For the text-containing cell, return its midpoint in [X, Y] coordinate format. 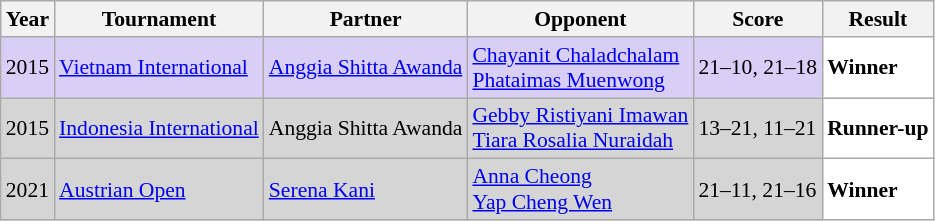
Result [878, 19]
Tournament [159, 19]
Chayanit Chaladchalam Phataimas Muenwong [580, 68]
Gebby Ristiyani Imawan Tiara Rosalia Nuraidah [580, 128]
13–21, 11–21 [758, 128]
Indonesia International [159, 128]
Anna Cheong Yap Cheng Wen [580, 190]
21–10, 21–18 [758, 68]
Serena Kani [366, 190]
Partner [366, 19]
2021 [28, 190]
Opponent [580, 19]
Vietnam International [159, 68]
Austrian Open [159, 190]
Runner-up [878, 128]
Year [28, 19]
Score [758, 19]
21–11, 21–16 [758, 190]
